For the text-containing cell, return its midpoint in (X, Y) coordinate format. 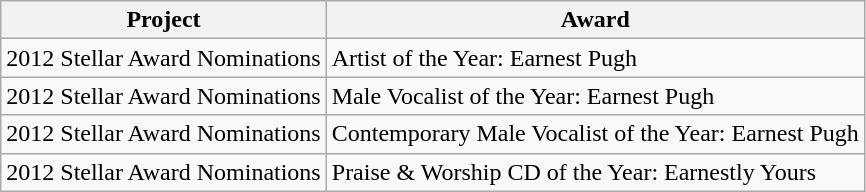
Award (595, 20)
Contemporary Male Vocalist of the Year: Earnest Pugh (595, 134)
Artist of the Year: Earnest Pugh (595, 58)
Praise & Worship CD of the Year: Earnestly Yours (595, 172)
Male Vocalist of the Year: Earnest Pugh (595, 96)
Project (164, 20)
